Scan for the cell matching the given text and deliver its [X, Y] coordinate at center. 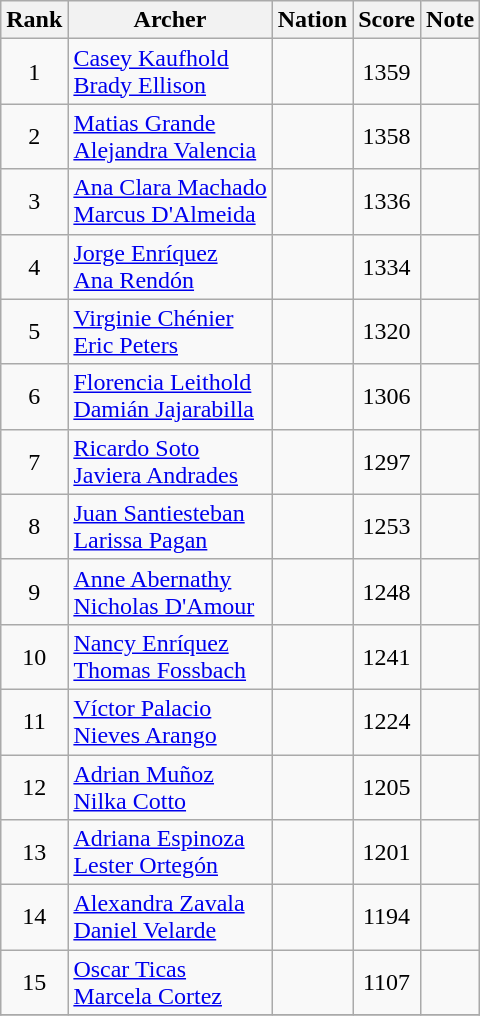
1 [34, 72]
Nation [312, 20]
Víctor PalacioNieves Arango [170, 722]
1241 [387, 656]
Virginie ChénierEric Peters [170, 332]
5 [34, 332]
1359 [387, 72]
Note [450, 20]
1336 [387, 202]
10 [34, 656]
1248 [387, 592]
1201 [387, 852]
Adriana EspinozaLester Ortegón [170, 852]
8 [34, 526]
Jorge EnríquezAna Rendón [170, 266]
Archer [170, 20]
Adrian MuñozNilka Cotto [170, 786]
6 [34, 396]
11 [34, 722]
3 [34, 202]
7 [34, 462]
1320 [387, 332]
1205 [387, 786]
Juan SantiestebanLarissa Pagan [170, 526]
Ricardo SotoJaviera Andrades [170, 462]
1297 [387, 462]
13 [34, 852]
Alexandra ZavalaDaniel Velarde [170, 918]
9 [34, 592]
1334 [387, 266]
15 [34, 982]
1253 [387, 526]
4 [34, 266]
1224 [387, 722]
Anne AbernathyNicholas D'Amour [170, 592]
Matias GrandeAlejandra Valencia [170, 136]
Ana Clara MachadoMarcus D'Almeida [170, 202]
1194 [387, 918]
2 [34, 136]
1107 [387, 982]
1306 [387, 396]
Oscar TicasMarcela Cortez [170, 982]
Florencia LeitholdDamián Jajarabilla [170, 396]
1358 [387, 136]
Casey KaufholdBrady Ellison [170, 72]
12 [34, 786]
Nancy EnríquezThomas Fossbach [170, 656]
14 [34, 918]
Rank [34, 20]
Score [387, 20]
